Pinpoint the cell where the given text exists, returning its [X, Y] midpoint coordinate. 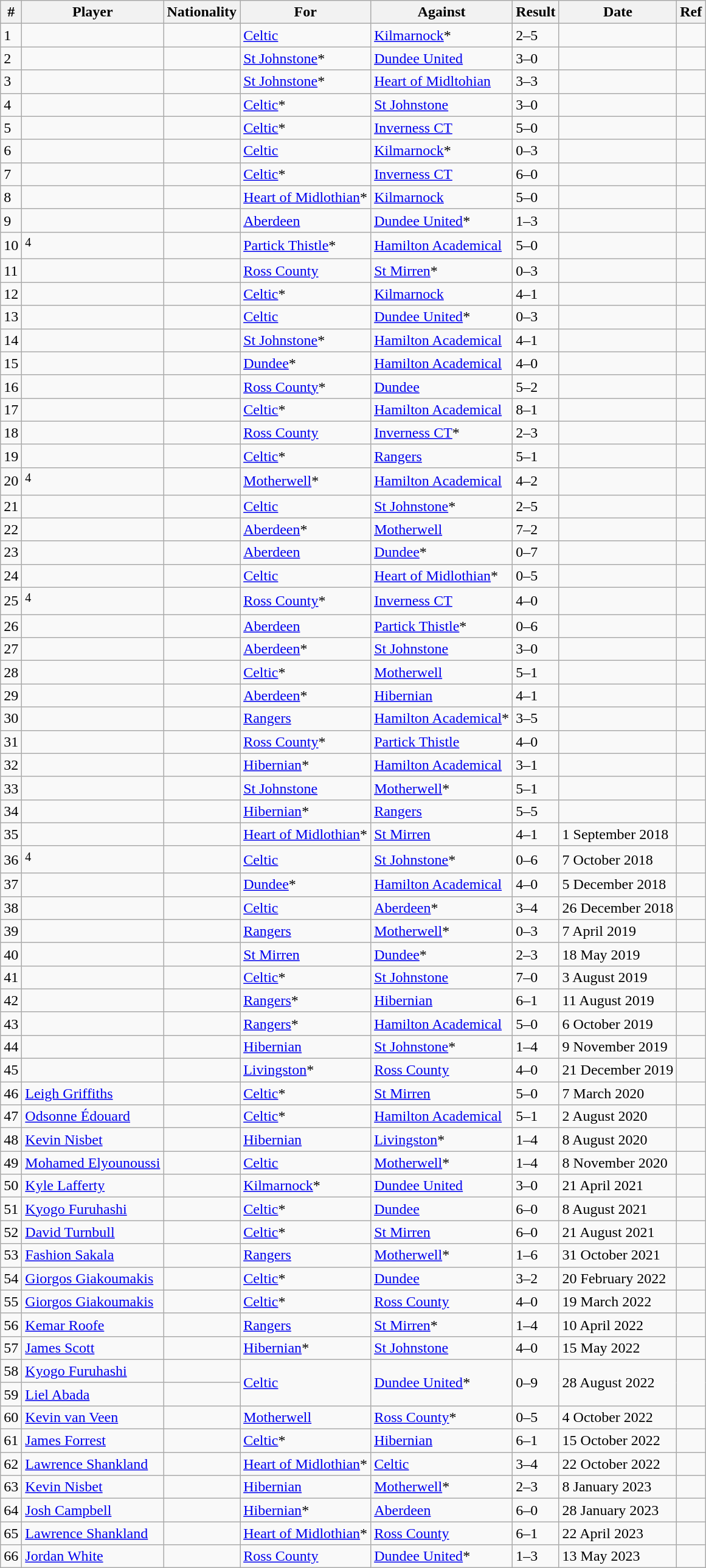
1 [11, 35]
4 October 2022 [618, 1417]
22 October 2022 [618, 1464]
10 April 2022 [618, 1325]
7 March 2020 [618, 1093]
Player [92, 12]
Fashion Sakala [92, 1255]
36 [11, 859]
24 [11, 576]
53 [11, 1255]
60 [11, 1417]
52 [11, 1232]
19 [11, 456]
5 [11, 128]
41 [11, 977]
51 [11, 1209]
11 [11, 271]
21 December 2019 [618, 1070]
54 [11, 1278]
26 [11, 626]
Date [618, 12]
64 [11, 1510]
29 [11, 695]
6 [11, 151]
3–2 [536, 1278]
22 April 2023 [618, 1533]
9 November 2019 [618, 1047]
20 February 2022 [618, 1278]
3–5 [536, 719]
37 [11, 885]
21 [11, 506]
Kyle Lafferty [92, 1186]
12 [11, 294]
44 [11, 1047]
Jordan White [92, 1556]
James Forrest [92, 1441]
16 [11, 386]
4–2 [536, 481]
8–1 [536, 409]
3 [11, 82]
19 March 2022 [618, 1301]
6 October 2019 [618, 1023]
25 [11, 601]
22 [11, 529]
7 April 2019 [618, 931]
Liel Abada [92, 1394]
9 [11, 220]
45 [11, 1070]
5 December 2018 [618, 885]
Against [441, 12]
8 [11, 197]
2 August 2020 [618, 1117]
55 [11, 1301]
7–2 [536, 529]
Inverness CT* [441, 433]
38 [11, 908]
30 [11, 719]
3–3 [536, 82]
0–9 [536, 1382]
43 [11, 1023]
31 October 2021 [618, 1255]
32 [11, 765]
8 January 2023 [618, 1487]
1–6 [536, 1255]
3 August 2019 [618, 977]
28 [11, 672]
50 [11, 1186]
Result [536, 12]
Leigh Griffiths [92, 1093]
35 [11, 834]
7–0 [536, 977]
20 [11, 481]
49 [11, 1163]
48 [11, 1140]
8 August 2020 [618, 1140]
Odsonne Édouard [92, 1117]
11 August 2019 [618, 1000]
Nationality [202, 12]
61 [11, 1441]
For [305, 12]
Hamilton Academical* [441, 719]
2 [11, 58]
15 May 2022 [618, 1348]
David Turnbull [92, 1232]
James Scott [92, 1348]
21 April 2021 [618, 1186]
13 [11, 317]
5–2 [536, 386]
18 [11, 433]
Ref [691, 12]
7 [11, 174]
14 [11, 340]
59 [11, 1394]
21 August 2021 [618, 1232]
28 January 2023 [618, 1510]
17 [11, 409]
40 [11, 954]
28 August 2022 [618, 1382]
1 September 2018 [618, 834]
66 [11, 1556]
Heart of Midltohian [441, 82]
15 [11, 363]
63 [11, 1487]
# [11, 12]
27 [11, 649]
47 [11, 1117]
33 [11, 788]
0–7 [536, 552]
13 May 2023 [618, 1556]
56 [11, 1325]
39 [11, 931]
8 August 2021 [618, 1209]
10 [11, 246]
26 December 2018 [618, 908]
18 May 2019 [618, 954]
Kevin van Veen [92, 1417]
8 November 2020 [618, 1163]
15 October 2022 [618, 1441]
65 [11, 1533]
5–5 [536, 811]
34 [11, 811]
7 October 2018 [618, 859]
Mohamed Elyounoussi [92, 1163]
3–1 [536, 765]
23 [11, 552]
Kemar Roofe [92, 1325]
62 [11, 1464]
57 [11, 1348]
Josh Campbell [92, 1510]
31 [11, 742]
58 [11, 1371]
46 [11, 1093]
42 [11, 1000]
Partick Thistle [441, 742]
